For the text-containing cell, return its midpoint in [X, Y] coordinate format. 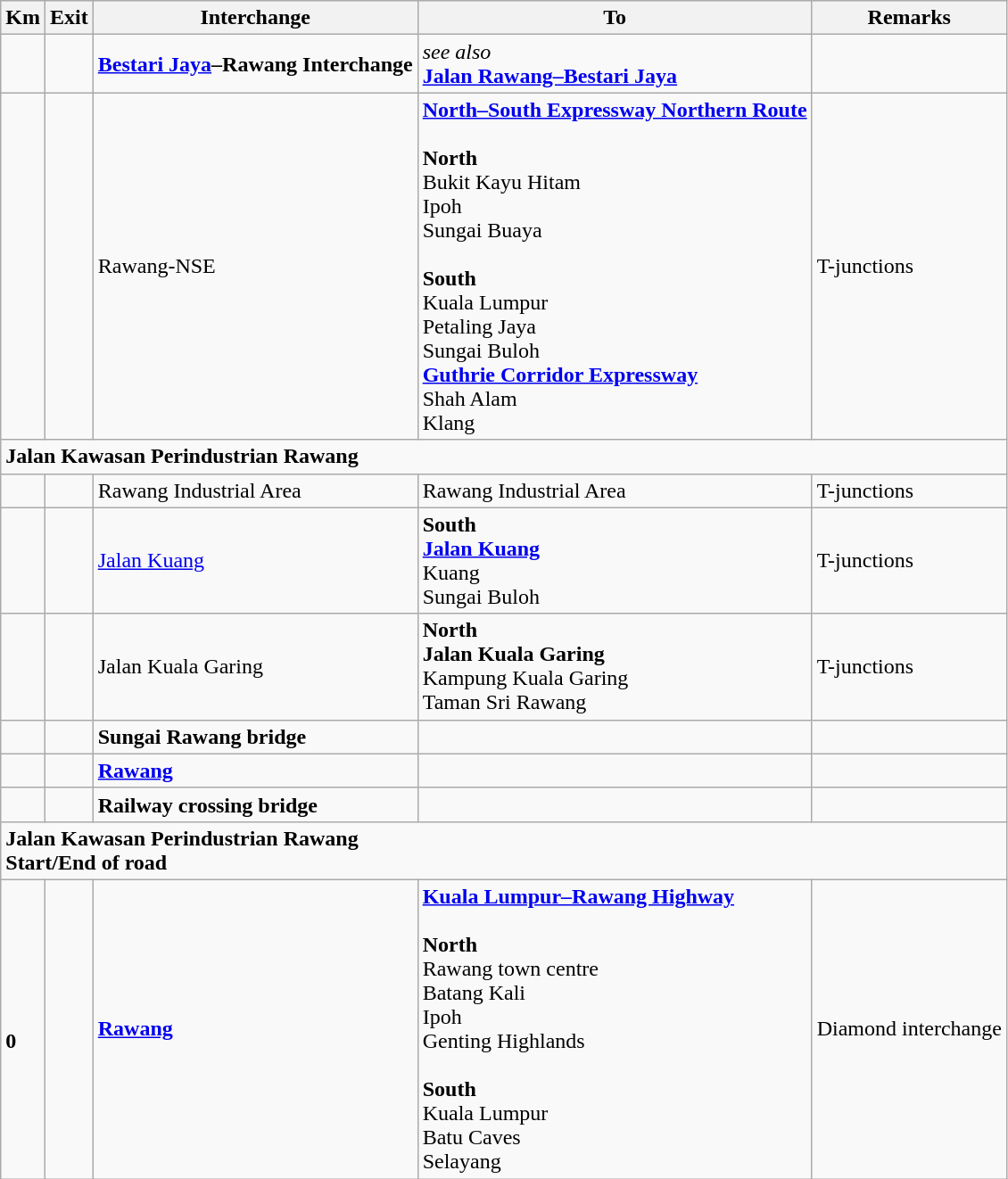
Jalan Kawasan Perindustrian Rawang [504, 457]
South Jalan KuangKuangSungai Buloh [615, 560]
see also Jalan Rawang–Bestari Jaya [615, 64]
Kuala Lumpur–Rawang HighwayNorth Rawang town centre Batang Kali Ipoh Genting HighlandsSouth Kuala Lumpur Batu Caves Selayang [615, 1029]
NorthJalan Kuala GaringKampung Kuala GaringTaman Sri Rawang [615, 667]
Bestari Jaya–Rawang Interchange [255, 64]
Jalan Kuala Garing [255, 667]
Km [23, 18]
0 [23, 1029]
Sungai Rawang bridge [255, 737]
Rawang-NSE [255, 266]
To [615, 18]
Exit [69, 18]
Jalan Kawasan Perindustrian RawangStart/End of road [504, 851]
Interchange [255, 18]
Remarks [909, 18]
Railway crossing bridge [255, 804]
Diamond interchange [909, 1029]
Jalan Kuang [255, 560]
